Pinpoint the cell where the given text exists, returning its (x, y) midpoint coordinate. 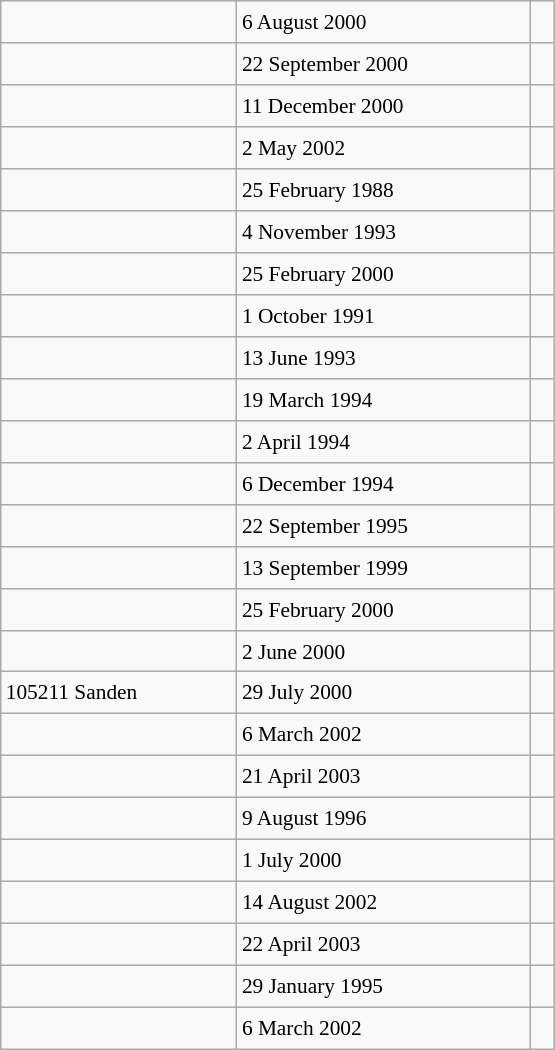
22 September 2000 (384, 64)
25 February 1988 (384, 190)
29 January 1995 (384, 986)
13 September 1999 (384, 567)
1 July 2000 (384, 861)
9 August 1996 (384, 819)
2 May 2002 (384, 148)
4 November 1993 (384, 232)
22 April 2003 (384, 945)
6 December 1994 (384, 483)
19 March 1994 (384, 399)
21 April 2003 (384, 777)
2 June 2000 (384, 651)
6 August 2000 (384, 22)
2 April 1994 (384, 441)
11 December 2000 (384, 106)
105211 Sanden (119, 693)
14 August 2002 (384, 903)
1 October 1991 (384, 316)
22 September 1995 (384, 525)
29 July 2000 (384, 693)
13 June 1993 (384, 358)
